Pinpoint the cell where the given text exists, returning its [X, Y] midpoint coordinate. 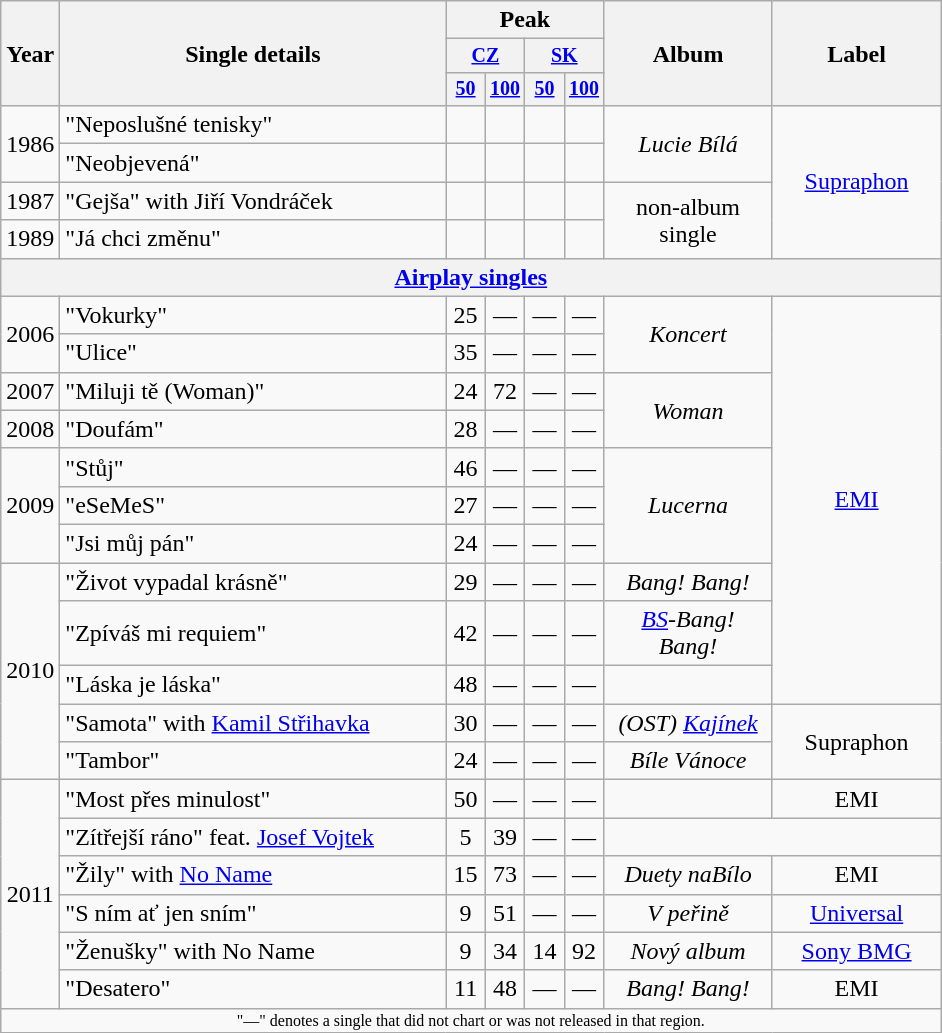
2010 [30, 670]
14 [544, 951]
"Neobjevená" [253, 163]
34 [504, 951]
46 [466, 467]
"Já chci změnu" [253, 239]
15 [466, 875]
92 [584, 951]
Nový album [688, 951]
"Most přes minulost" [253, 799]
"Zpíváš mi requiem" [253, 634]
"Samota" with Kamil Střihavka [253, 723]
"Zítřejší ráno" feat. Josef Vojtek [253, 837]
non-album single [688, 220]
CZ [486, 56]
Sony BMG [856, 951]
Peak [525, 20]
"Jsi můj pán" [253, 543]
27 [466, 505]
"Gejša" with Jiří Vondráček [253, 201]
"Stůj" [253, 467]
2009 [30, 505]
Airplay singles [471, 277]
"S ním ať jen sním" [253, 913]
"Neposlušné tenisky" [253, 125]
"Miluji tě (Woman)" [253, 391]
"—" denotes a single that did not chart or was not released in that region. [471, 1020]
2006 [30, 334]
"Žily" with No Name [253, 875]
1989 [30, 239]
Year [30, 54]
42 [466, 634]
"Ženušky" with No Name [253, 951]
73 [504, 875]
"Desatero" [253, 989]
"Doufám" [253, 429]
5 [466, 837]
28 [466, 429]
"Láska je láska" [253, 685]
Bíle Vánoce [688, 761]
2008 [30, 429]
30 [466, 723]
Label [856, 54]
Single details [253, 54]
Lucie Bílá [688, 144]
39 [504, 837]
"Vokurky" [253, 315]
2007 [30, 391]
72 [504, 391]
Duety naBílo [688, 875]
"Ulice" [253, 353]
Album [688, 54]
1986 [30, 144]
SK [564, 56]
V peřině [688, 913]
(OST) Kajínek [688, 723]
"eSeMeS" [253, 505]
"Tambor" [253, 761]
35 [466, 353]
2011 [30, 894]
Woman [688, 410]
1987 [30, 201]
11 [466, 989]
Koncert [688, 334]
Universal [856, 913]
25 [466, 315]
Lucerna [688, 505]
51 [504, 913]
29 [466, 581]
"Život vypadal krásně" [253, 581]
BS-Bang! Bang! [688, 634]
